Locate the cell with the specified text and output its (x, y) center coordinate. 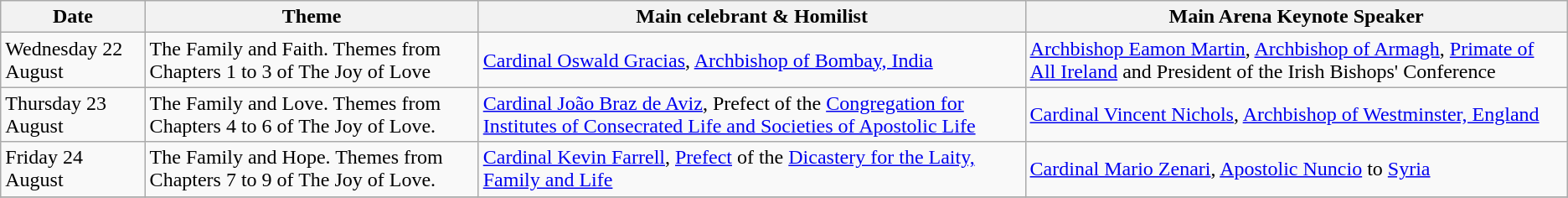
The Family and Love. Themes from Chapters 4 to 6 of The Joy of Love. (312, 114)
Theme (312, 17)
Cardinal Kevin Farrell, Prefect of the Dicastery for the Laity, Family and Life (752, 169)
Cardinal Oswald Gracias, Archbishop of Bombay, India (752, 60)
Archbishop Eamon Martin, Archbishop of Armagh, Primate of All Ireland and President of the Irish Bishops' Conference (1297, 60)
Wednesday 22 August (73, 60)
Cardinal Mario Zenari, Apostolic Nuncio to Syria (1297, 169)
Cardinal João Braz de Aviz, Prefect of the Congregation for Institutes of Consecrated Life and Societies of Apostolic Life (752, 114)
Cardinal Vincent Nichols, Archbishop of Westminster, England (1297, 114)
Friday 24 August (73, 169)
Date (73, 17)
Main Arena Keynote Speaker (1297, 17)
Thursday 23 August (73, 114)
The Family and Hope. Themes from Chapters 7 to 9 of The Joy of Love. (312, 169)
Main celebrant & Homilist (752, 17)
The Family and Faith. Themes from Chapters 1 to 3 of The Joy of Love (312, 60)
